Scan for the cell matching the given text and deliver its (X, Y) coordinate at center. 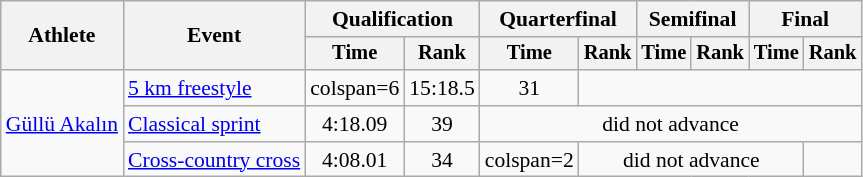
Athlete (62, 36)
31 (530, 88)
Qualification (392, 19)
Final (805, 19)
Güllü Akalın (62, 124)
15:18.5 (442, 88)
4:18.09 (354, 124)
did not advance (671, 124)
39 (442, 124)
Semifinal (692, 19)
Event (214, 36)
5 km freestyle (214, 88)
Quarterfinal (558, 19)
Classical sprint (214, 124)
colspan=6 (354, 88)
